Locate the cell with the specified text and output its [x, y] center coordinate. 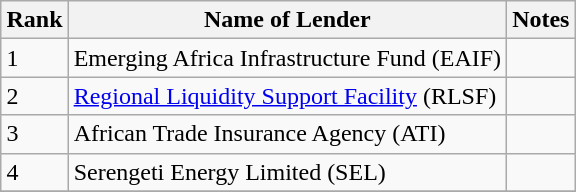
3 [34, 134]
4 [34, 172]
Serengeti Energy Limited (SEL) [287, 172]
2 [34, 96]
Name of Lender [287, 20]
1 [34, 58]
African Trade Insurance Agency (ATI) [287, 134]
Rank [34, 20]
Regional Liquidity Support Facility (RLSF) [287, 96]
Notes [541, 20]
Emerging Africa Infrastructure Fund (EAIF) [287, 58]
